Return the [X, Y] coordinate for the center point of the cell that contains the specified text.  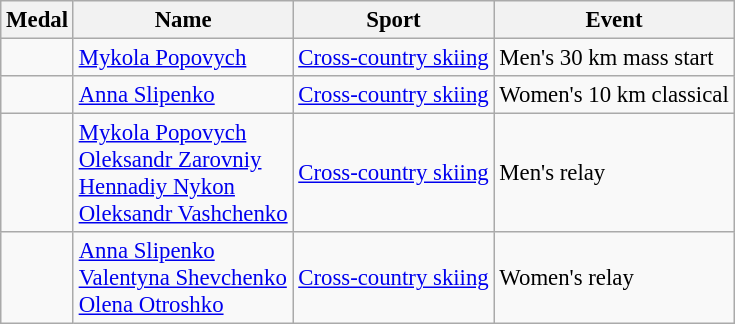
Event [614, 20]
Mykola Popovych [183, 58]
Women's 10 km classical [614, 95]
Women's relay [614, 278]
Name [183, 20]
Men's relay [614, 174]
Anna Slipenko [183, 95]
Sport [394, 20]
Anna SlipenkoValentyna ShevchenkoOlena Otroshko [183, 278]
Medal [38, 20]
Mykola PopovychOleksandr ZarovniyHennadiy NykonOleksandr Vashchenko [183, 174]
Men's 30 km mass start [614, 58]
